Provide the [X, Y] coordinate of the cell's center where the given text is located.  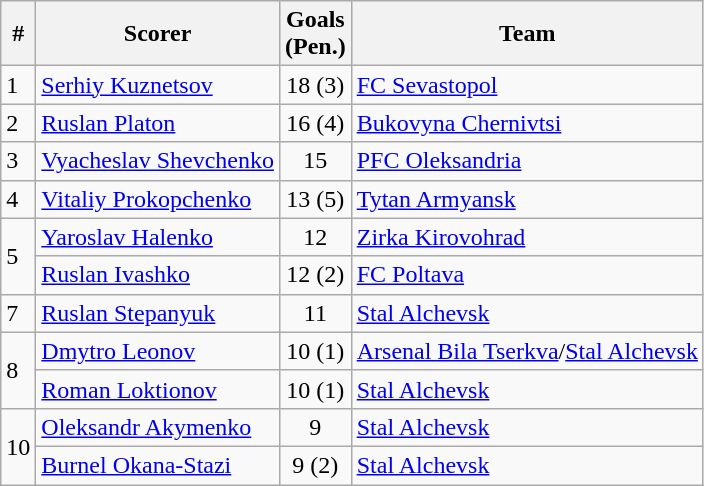
2 [18, 123]
Ruslan Ivashko [158, 275]
Tytan Armyansk [527, 199]
16 (4) [315, 123]
# [18, 34]
Serhiy Kuznetsov [158, 85]
18 (3) [315, 85]
12 [315, 237]
Scorer [158, 34]
Oleksandr Akymenko [158, 427]
Team [527, 34]
FC Sevastopol [527, 85]
FC Poltava [527, 275]
11 [315, 313]
Zirka Kirovohrad [527, 237]
5 [18, 256]
9 (2) [315, 465]
Goals(Pen.) [315, 34]
Yaroslav Halenko [158, 237]
Roman Loktionov [158, 389]
4 [18, 199]
12 (2) [315, 275]
13 (5) [315, 199]
10 [18, 446]
3 [18, 161]
Ruslan Stepanyuk [158, 313]
1 [18, 85]
Arsenal Bila Tserkva/Stal Alchevsk [527, 351]
Burnel Okana-Stazi [158, 465]
15 [315, 161]
7 [18, 313]
Vyacheslav Shevchenko [158, 161]
Vitaliy Prokopchenko [158, 199]
8 [18, 370]
PFC Oleksandria [527, 161]
Bukovyna Chernivtsi [527, 123]
Ruslan Platon [158, 123]
9 [315, 427]
Dmytro Leonov [158, 351]
